Find where the given text appears and provide that cell's center as [X, Y] coordinate. 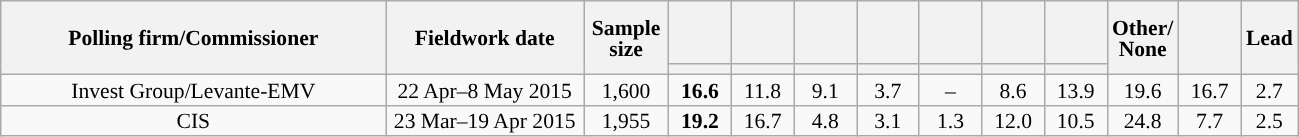
Polling firm/Commissioner [194, 38]
13.9 [1076, 90]
2.7 [1270, 90]
2.5 [1270, 120]
Fieldwork date [485, 38]
Invest Group/Levante-EMV [194, 90]
11.8 [762, 90]
CIS [194, 120]
19.2 [700, 120]
4.8 [826, 120]
24.8 [1142, 120]
3.1 [888, 120]
Sample size [626, 38]
23 Mar–19 Apr 2015 [485, 120]
– [950, 90]
22 Apr–8 May 2015 [485, 90]
7.7 [1210, 120]
1,955 [626, 120]
8.6 [1014, 90]
Lead [1270, 38]
16.6 [700, 90]
10.5 [1076, 120]
3.7 [888, 90]
12.0 [1014, 120]
9.1 [826, 90]
1,600 [626, 90]
Other/None [1142, 38]
19.6 [1142, 90]
1.3 [950, 120]
